Pinpoint the cell where the given text exists, returning its (x, y) midpoint coordinate. 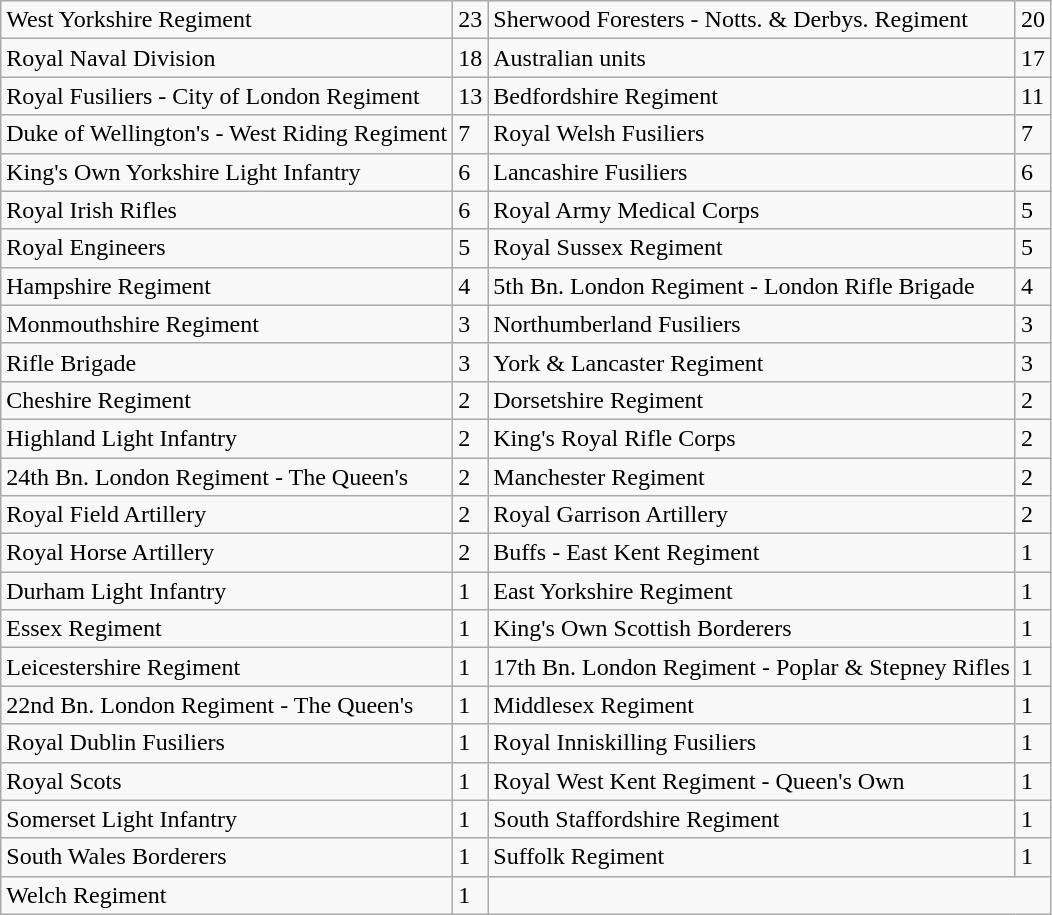
Royal Fusiliers - City of London Regiment (227, 96)
Rifle Brigade (227, 362)
Royal Welsh Fusiliers (752, 134)
Monmouthshire Regiment (227, 324)
York & Lancaster Regiment (752, 362)
Royal Scots (227, 781)
Royal Naval Division (227, 58)
Royal Engineers (227, 248)
Duke of Wellington's - West Riding Regiment (227, 134)
Royal Army Medical Corps (752, 210)
Royal Sussex Regiment (752, 248)
Royal West Kent Regiment - Queen's Own (752, 781)
South Wales Borderers (227, 857)
Sherwood Foresters - Notts. & Derbys. Regiment (752, 20)
Cheshire Regiment (227, 400)
West Yorkshire Regiment (227, 20)
Somerset Light Infantry (227, 819)
South Staffordshire Regiment (752, 819)
Royal Irish Rifles (227, 210)
Highland Light Infantry (227, 438)
King's Own Scottish Borderers (752, 629)
Leicestershire Regiment (227, 667)
Royal Field Artillery (227, 515)
17th Bn. London Regiment - Poplar & Stepney Rifles (752, 667)
Royal Dublin Fusiliers (227, 743)
King's Own Yorkshire Light Infantry (227, 172)
Royal Horse Artillery (227, 553)
18 (470, 58)
Welch Regiment (227, 895)
24th Bn. London Regiment - The Queen's (227, 477)
Suffolk Regiment (752, 857)
Dorsetshire Regiment (752, 400)
20 (1032, 20)
Northumberland Fusiliers (752, 324)
11 (1032, 96)
East Yorkshire Regiment (752, 591)
King's Royal Rifle Corps (752, 438)
17 (1032, 58)
23 (470, 20)
Manchester Regiment (752, 477)
Essex Regiment (227, 629)
Middlesex Regiment (752, 705)
Bedfordshire Regiment (752, 96)
Lancashire Fusiliers (752, 172)
22nd Bn. London Regiment - The Queen's (227, 705)
Royal Inniskilling Fusiliers (752, 743)
Australian units (752, 58)
13 (470, 96)
Buffs - East Kent Regiment (752, 553)
Durham Light Infantry (227, 591)
Hampshire Regiment (227, 286)
5th Bn. London Regiment - London Rifle Brigade (752, 286)
Royal Garrison Artillery (752, 515)
